Determine the [X, Y] coordinate at the center of the cell enclosing the given text.  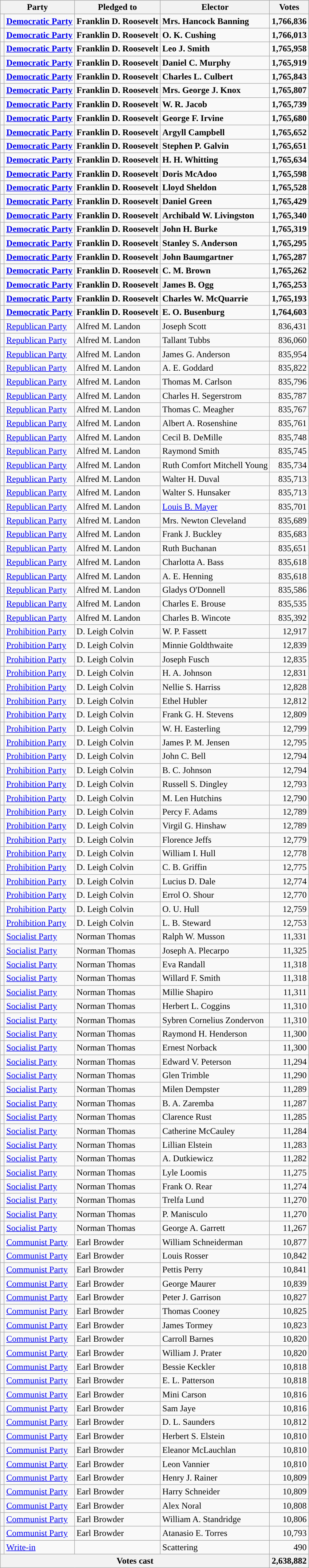
Ralph W. Musson [215, 937]
H. A. Johnson [215, 673]
1,765,319 [289, 229]
12,753 [289, 923]
1,765,340 [289, 215]
Edward V. Peterson [215, 1062]
Charles H. Segerstrom [215, 395]
W. P. Fassett [215, 632]
1,765,958 [289, 49]
Mini Carson [215, 1395]
C. B. Griffin [215, 867]
835,954 [289, 354]
Doris McAdoo [215, 174]
Thomas C. Meagher [215, 410]
Atanasio E. Torres [215, 1533]
Mrs. George J. Knox [215, 90]
Joseph A. Plecarpo [215, 951]
Pettis Perry [215, 1269]
William A. Standridge [215, 1520]
Gladys O'Donnell [215, 590]
12,917 [289, 632]
Virgil G. Hinshaw [215, 826]
Milen Dempster [215, 1089]
12,809 [289, 715]
11,267 [289, 1228]
L. B. Steward [215, 923]
Clarence Rust [215, 1117]
Willard F. Smith [215, 978]
Frank J. Buckley [215, 534]
835,748 [289, 437]
Catherine McCauley [215, 1131]
Joseph Fusch [215, 659]
Trelfa Lund [215, 1200]
Ruth Buchanan [215, 548]
836,431 [289, 326]
Albert A. Rosenshine [215, 424]
D. L. Saunders [215, 1422]
M. Len Hutchins [215, 798]
12,759 [289, 909]
Russell S. Dingley [215, 784]
William Schneiderman [215, 1242]
Archibald W. Livingston [215, 215]
Charles L. Culbert [215, 77]
H. H. Whitting [215, 160]
11,311 [289, 992]
11,290 [289, 1076]
835,761 [289, 424]
12,812 [289, 701]
1,765,919 [289, 63]
John C. Bell [215, 756]
Florence Jeffs [215, 839]
2,638,882 [289, 1561]
12,839 [289, 645]
1,765,680 [289, 118]
12,774 [289, 881]
Ethel Hubler [215, 701]
Walter H. Duval [215, 479]
Carroll Barnes [215, 1339]
12,775 [289, 867]
10,827 [289, 1298]
Nellie S. Harriss [215, 687]
W. H. Easterling [215, 729]
1,765,843 [289, 77]
Harry Schneider [215, 1491]
James G. Anderson [215, 354]
Thomas Cooney [215, 1311]
11,282 [289, 1159]
10,841 [289, 1269]
10,806 [289, 1520]
Tallant Tubbs [215, 340]
Pledged to [118, 7]
Herbert S. Elstein [215, 1436]
Peter J. Garrison [215, 1298]
1,766,013 [289, 35]
12,795 [289, 742]
Louis B. Mayer [215, 507]
William J. Prater [215, 1353]
10,839 [289, 1283]
12,790 [289, 798]
835,683 [289, 534]
835,734 [289, 465]
A. Dutkiewicz [215, 1159]
1,765,295 [289, 243]
11,284 [289, 1131]
1,766,836 [289, 21]
1,765,739 [289, 104]
1,765,651 [289, 146]
Leon Vannier [215, 1464]
835,689 [289, 520]
1,765,253 [289, 285]
835,767 [289, 410]
Leo J. Smith [215, 49]
George Maurer [215, 1283]
11,325 [289, 951]
11,331 [289, 937]
1,765,652 [289, 132]
835,822 [289, 368]
Percy F. Adams [215, 812]
12,793 [289, 784]
10,808 [289, 1506]
835,535 [289, 604]
12,799 [289, 729]
Walter S. Hunsaker [215, 493]
835,651 [289, 548]
1,765,429 [289, 202]
James B. Ogg [215, 285]
Lyle Loomis [215, 1173]
1,765,634 [289, 160]
Raymond H. Henderson [215, 1034]
835,392 [289, 618]
Errol O. Shour [215, 895]
835,701 [289, 507]
Scattering [215, 1547]
10,823 [289, 1325]
11,285 [289, 1117]
Elector [215, 7]
O. U. Hull [215, 909]
1,765,287 [289, 257]
Lucius D. Dale [215, 881]
James Tormey [215, 1325]
B. C. Johnson [215, 770]
835,787 [289, 395]
Sam Jaye [215, 1408]
E. L. Patterson [215, 1381]
Herbert L. Coggins [215, 1006]
12,835 [289, 659]
10,842 [289, 1256]
Charles E. Brouse [215, 604]
1,765,807 [289, 90]
Eva Randall [215, 964]
W. R. Jacob [215, 104]
1,765,193 [289, 299]
Stephen P. Galvin [215, 146]
Louis Rosser [215, 1256]
Glen Trimble [215, 1076]
10,812 [289, 1422]
12,779 [289, 839]
Bessie Keckler [215, 1367]
490 [289, 1547]
Frank O. Rear [215, 1186]
O. K. Cushing [215, 35]
12,828 [289, 687]
B. A. Zaremba [215, 1103]
Thomas M. Carlson [215, 382]
A. E. Goddard [215, 368]
Ernest Norback [215, 1048]
Ruth Comfort Mitchell Young [215, 465]
Daniel C. Murphy [215, 63]
Millie Shapiro [215, 992]
John H. Burke [215, 229]
Charlotta A. Bass [215, 562]
Party [37, 7]
Charles B. Wincote [215, 618]
Lloyd Sheldon [215, 188]
11,287 [289, 1103]
Sybren Cornelius Zondervon [215, 1020]
C. M. Brown [215, 271]
P. Manisculo [215, 1214]
Charles W. McQuarrie [215, 299]
Frank G. H. Stevens [215, 715]
Mrs. Newton Cleveland [215, 520]
Daniel Green [215, 202]
836,060 [289, 340]
1,765,598 [289, 174]
1,764,603 [289, 312]
E. O. Busenburg [215, 312]
Mrs. Hancock Banning [215, 21]
10,825 [289, 1311]
Lillian Elstein [215, 1145]
William I. Hull [215, 854]
835,745 [289, 451]
11,275 [289, 1173]
John Baumgartner [215, 257]
12,831 [289, 673]
Alex Noral [215, 1506]
11,289 [289, 1089]
Votes cast [135, 1561]
10,793 [289, 1533]
11,283 [289, 1145]
11,274 [289, 1186]
11,294 [289, 1062]
Votes [289, 7]
Cecil B. DeMille [215, 437]
Raymond Smith [215, 451]
A. E. Henning [215, 576]
Write-in [39, 1547]
12,770 [289, 895]
1,765,262 [289, 271]
James P. M. Jensen [215, 742]
835,796 [289, 382]
1,765,528 [289, 188]
Joseph Scott [215, 326]
Stanley S. Anderson [215, 243]
12,778 [289, 854]
Henry J. Rainer [215, 1478]
Minnie Goldthwaite [215, 645]
Argyll Campbell [215, 132]
George F. Irvine [215, 118]
835,586 [289, 590]
Eleanor McLauchlan [215, 1450]
10,877 [289, 1242]
George A. Garrett [215, 1228]
